Search for the cell housing the specified text and yield its (x, y) center coordinate. 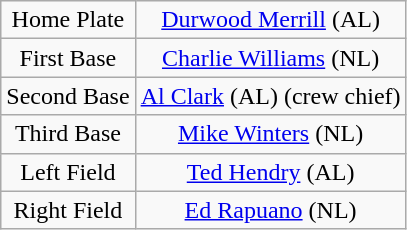
Third Base (68, 134)
Right Field (68, 210)
Mike Winters (NL) (270, 134)
Second Base (68, 96)
First Base (68, 58)
Left Field (68, 172)
Charlie Williams (NL) (270, 58)
Ed Rapuano (NL) (270, 210)
Home Plate (68, 20)
Al Clark (AL) (crew chief) (270, 96)
Ted Hendry (AL) (270, 172)
Durwood Merrill (AL) (270, 20)
